Pinpoint the cell where the given text exists, returning its (X, Y) midpoint coordinate. 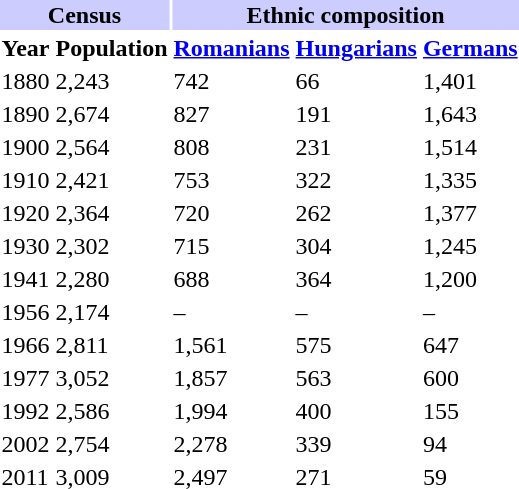
742 (232, 81)
2,278 (232, 444)
1,335 (470, 180)
2,302 (112, 246)
2,364 (112, 213)
563 (356, 378)
2,564 (112, 147)
1,994 (232, 411)
Germans (470, 48)
1,200 (470, 279)
339 (356, 444)
94 (470, 444)
2,586 (112, 411)
715 (232, 246)
808 (232, 147)
600 (470, 378)
1,245 (470, 246)
1,377 (470, 213)
364 (356, 279)
647 (470, 345)
155 (470, 411)
688 (232, 279)
400 (356, 411)
Census (84, 15)
1956 (26, 312)
575 (356, 345)
262 (356, 213)
304 (356, 246)
Romanians (232, 48)
720 (232, 213)
1,643 (470, 114)
827 (232, 114)
2,421 (112, 180)
Hungarians (356, 48)
231 (356, 147)
2,674 (112, 114)
2,811 (112, 345)
1880 (26, 81)
753 (232, 180)
2,754 (112, 444)
66 (356, 81)
2,174 (112, 312)
1,561 (232, 345)
1900 (26, 147)
2,243 (112, 81)
1,857 (232, 378)
Ethnic composition (346, 15)
2002 (26, 444)
322 (356, 180)
1966 (26, 345)
1920 (26, 213)
Population (112, 48)
1930 (26, 246)
2,280 (112, 279)
191 (356, 114)
Year (26, 48)
3,052 (112, 378)
1,514 (470, 147)
1910 (26, 180)
1977 (26, 378)
1941 (26, 279)
1890 (26, 114)
1,401 (470, 81)
1992 (26, 411)
